From the cell containing the given text, extract its center point as [x, y] coordinate. 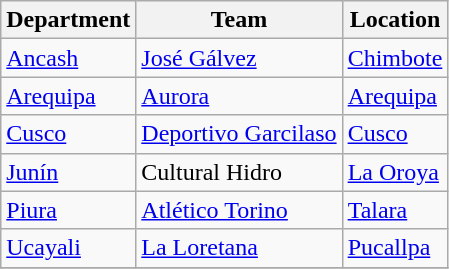
La Loretana [239, 248]
Ancash [68, 58]
Team [239, 20]
Chimbote [395, 58]
José Gálvez [239, 58]
Department [68, 20]
Cultural Hidro [239, 172]
Deportivo Garcilaso [239, 134]
Piura [68, 210]
Atlético Torino [239, 210]
Talara [395, 210]
Junín [68, 172]
Ucayali [68, 248]
Location [395, 20]
La Oroya [395, 172]
Aurora [239, 96]
Pucallpa [395, 248]
